Return [x, y] of the center of cell containing provided text 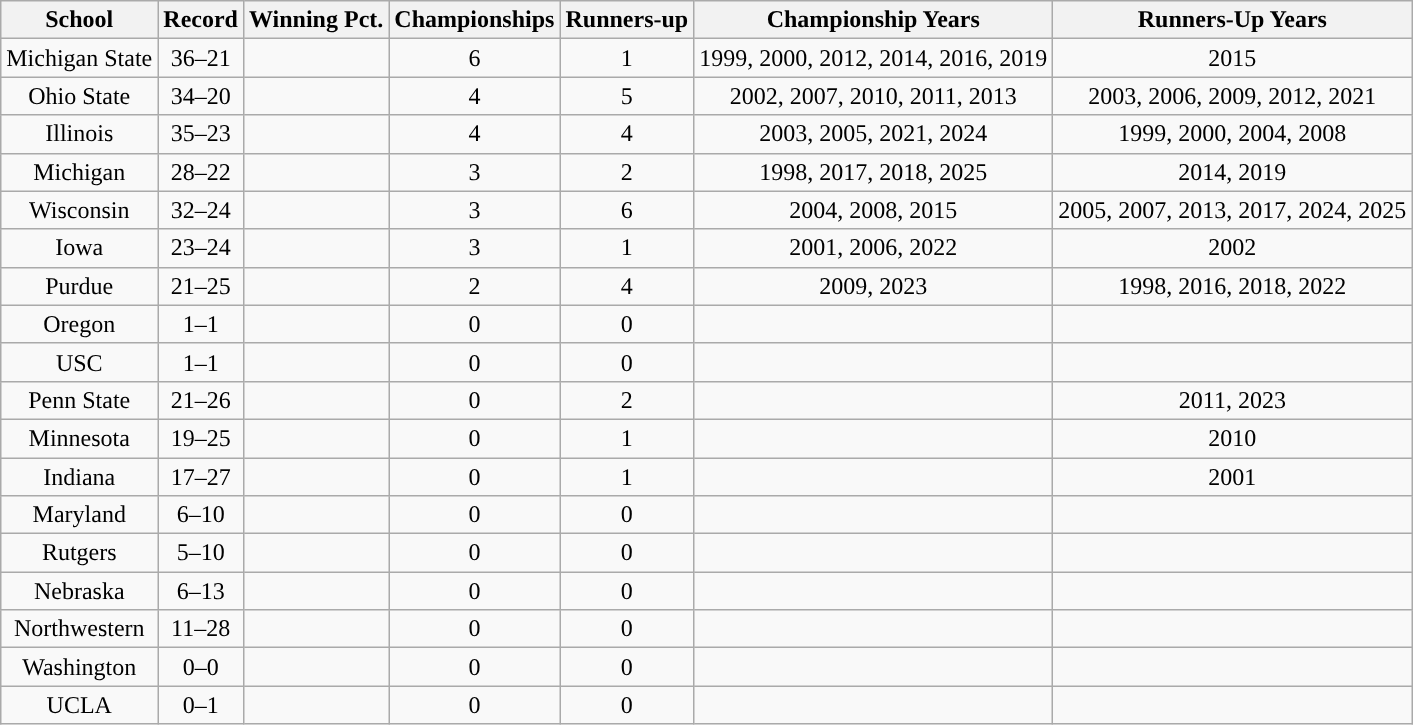
23–24 [201, 248]
Penn State [80, 400]
1998, 2016, 2018, 2022 [1232, 286]
2003, 2006, 2009, 2012, 2021 [1232, 96]
21–26 [201, 400]
36–21 [201, 58]
Runners-up [627, 20]
5 [627, 96]
5–10 [201, 553]
Ohio State [80, 96]
0–0 [201, 667]
2003, 2005, 2021, 2024 [874, 134]
2010 [1232, 438]
2004, 2008, 2015 [874, 210]
2002 [1232, 248]
2001, 2006, 2022 [874, 248]
2001 [1232, 477]
Minnesota [80, 438]
School [80, 20]
2009, 2023 [874, 286]
1998, 2017, 2018, 2025 [874, 172]
Michigan State [80, 58]
UCLA [80, 705]
Championships [474, 20]
21–25 [201, 286]
2002, 2007, 2010, 2011, 2013 [874, 96]
Championship Years [874, 20]
Northwestern [80, 629]
11–28 [201, 629]
Indiana [80, 477]
Michigan [80, 172]
28–22 [201, 172]
34–20 [201, 96]
Oregon [80, 324]
6–10 [201, 515]
Washington [80, 667]
Nebraska [80, 591]
6–13 [201, 591]
Illinois [80, 134]
Record [201, 20]
Purdue [80, 286]
2015 [1232, 58]
Winning Pct. [316, 20]
19–25 [201, 438]
32–24 [201, 210]
2014, 2019 [1232, 172]
Rutgers [80, 553]
1999, 2000, 2004, 2008 [1232, 134]
Wisconsin [80, 210]
2005, 2007, 2013, 2017, 2024, 2025 [1232, 210]
USC [80, 362]
2011, 2023 [1232, 400]
0–1 [201, 705]
1999, 2000, 2012, 2014, 2016, 2019 [874, 58]
Iowa [80, 248]
17–27 [201, 477]
35–23 [201, 134]
Maryland [80, 515]
Runners-Up Years [1232, 20]
